Extract the (x, y) coordinate from the center of the cell holding the provided text.  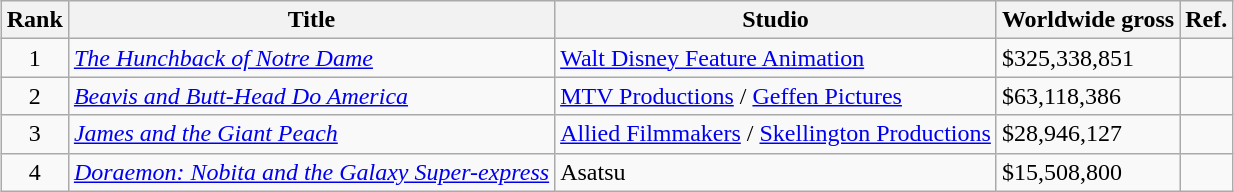
Doraemon: Nobita and the Galaxy Super-express (311, 172)
1 (34, 58)
Studio (776, 20)
Worldwide gross (1088, 20)
$28,946,127 (1088, 134)
Beavis and Butt-Head Do America (311, 96)
Asatsu (776, 172)
$325,338,851 (1088, 58)
Ref. (1206, 20)
2 (34, 96)
3 (34, 134)
Rank (34, 20)
$63,118,386 (1088, 96)
The Hunchback of Notre Dame (311, 58)
Title (311, 20)
Allied Filmmakers / Skellington Productions (776, 134)
4 (34, 172)
$15,508,800 (1088, 172)
James and the Giant Peach (311, 134)
MTV Productions / Geffen Pictures (776, 96)
Walt Disney Feature Animation (776, 58)
